Extract the (x, y) coordinate from the center of the cell holding the provided text.  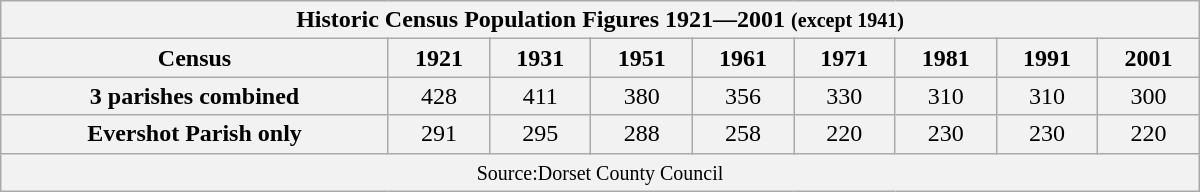
288 (642, 134)
258 (742, 134)
Historic Census Population Figures 1921—2001 (except 1941) (600, 20)
1921 (438, 58)
1971 (844, 58)
295 (540, 134)
291 (438, 134)
1991 (1046, 58)
428 (438, 96)
Census (194, 58)
Evershot Parish only (194, 134)
2001 (1148, 58)
300 (1148, 96)
1951 (642, 58)
1981 (946, 58)
356 (742, 96)
380 (642, 96)
1961 (742, 58)
1931 (540, 58)
411 (540, 96)
3 parishes combined (194, 96)
Source:Dorset County Council (600, 172)
330 (844, 96)
